Provide the (x, y) coordinate of the cell's center where the given text is located.  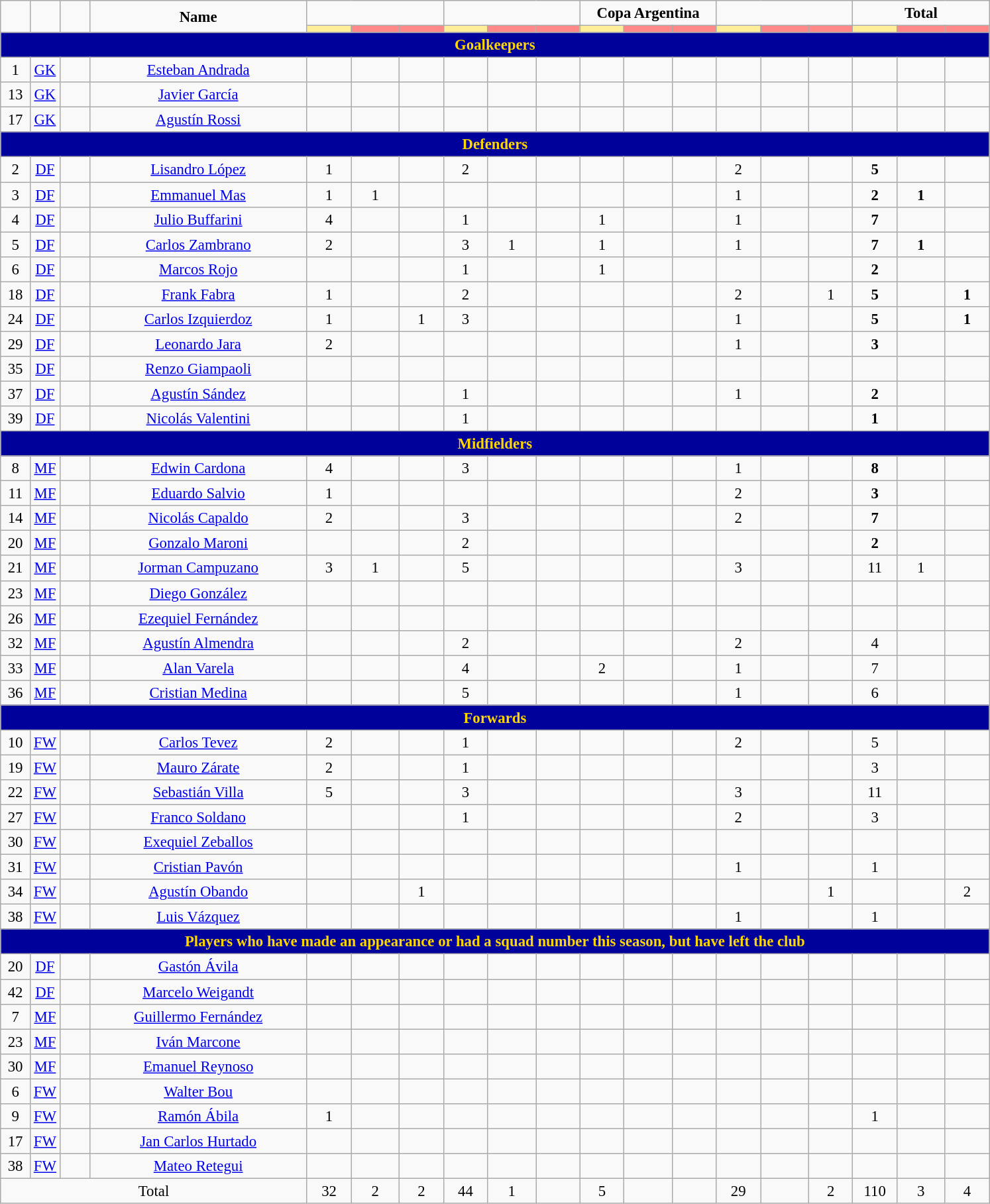
27 (16, 818)
Marcelo Weigandt (198, 992)
Guillermo Fernández (198, 1016)
26 (16, 618)
34 (16, 892)
Javier García (198, 95)
33 (16, 668)
Renzo Giampaoli (198, 369)
39 (16, 419)
Ezequiel Fernández (198, 618)
Agustín Sández (198, 394)
Midfielders (495, 444)
Players who have made an appearance or had a squad number this season, but have left the club (495, 942)
Edwin Cardona (198, 468)
18 (16, 294)
Marcos Rojo (198, 269)
35 (16, 369)
Cristian Pavón (198, 867)
Emmanuel Mas (198, 195)
Jorman Campuzano (198, 569)
Agustín Almendra (198, 643)
Carlos Zambrano (198, 245)
44 (465, 1191)
14 (16, 518)
Esteban Andrada (198, 70)
Emanuel Reynoso (198, 1066)
Frank Fabra (198, 294)
9 (16, 1117)
Carlos Izquierdoz (198, 319)
Ramón Ábila (198, 1117)
Julio Buffarini (198, 219)
Forwards (495, 718)
Diego González (198, 593)
Defenders (495, 145)
Name (198, 17)
Goalkeepers (495, 45)
Alan Varela (198, 668)
Eduardo Salvio (198, 494)
42 (16, 992)
13 (16, 95)
37 (16, 394)
Agustín Obando (198, 892)
Nicolás Capaldo (198, 518)
31 (16, 867)
Gastón Ávila (198, 967)
Jan Carlos Hurtado (198, 1141)
Cristian Medina (198, 693)
10 (16, 743)
Luis Vázquez (198, 917)
Franco Soldano (198, 818)
36 (16, 693)
19 (16, 767)
Nicolás Valentini (198, 419)
Lisandro López (198, 170)
21 (16, 569)
Carlos Tevez (198, 743)
Leonardo Jara (198, 344)
22 (16, 793)
Mauro Zárate (198, 767)
Exequiel Zeballos (198, 842)
Copa Argentina (648, 13)
Mateo Retegui (198, 1166)
Agustín Rossi (198, 120)
Walter Bou (198, 1091)
110 (875, 1191)
Iván Marcone (198, 1042)
Sebastián Villa (198, 793)
Gonzalo Maroni (198, 543)
24 (16, 319)
